Return [x, y] of the center of cell containing provided text 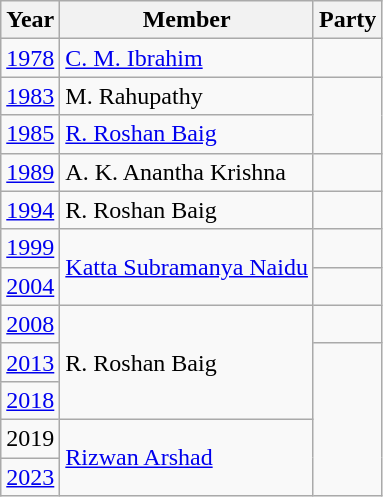
2019 [30, 438]
1989 [30, 172]
1994 [30, 210]
Member [187, 20]
1983 [30, 96]
1985 [30, 134]
A. K. Anantha Krishna [187, 172]
Year [30, 20]
2008 [30, 324]
M. Rahupathy [187, 96]
C. M. Ibrahim [187, 58]
2018 [30, 400]
2023 [30, 477]
1999 [30, 248]
Katta Subramanya Naidu [187, 267]
2004 [30, 286]
Party [347, 20]
2013 [30, 362]
Rizwan Arshad [187, 457]
1978 [30, 58]
